Return the (X, Y) coordinate for the center point of the cell that contains the specified text.  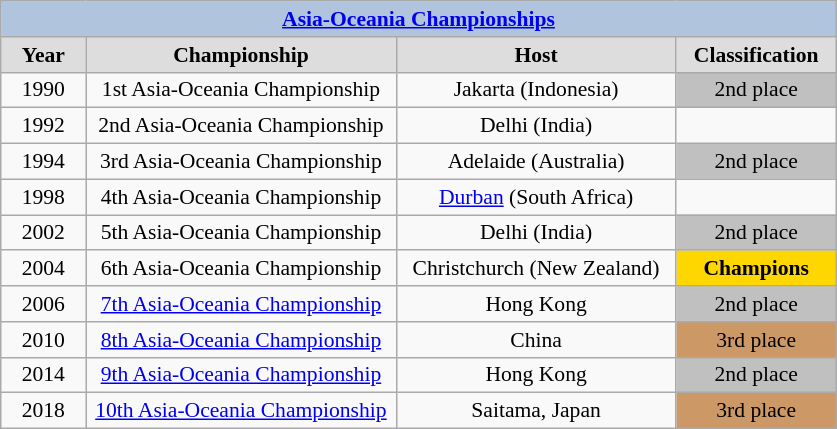
Champions (756, 269)
2010 (44, 340)
Saitama, Japan (536, 411)
Year (44, 55)
2004 (44, 269)
10th Asia-Oceania Championship (241, 411)
1992 (44, 126)
China (536, 340)
Host (536, 55)
Jakarta (Indonesia) (536, 90)
9th Asia-Oceania Championship (241, 375)
Durban (South Africa) (536, 197)
Championship (241, 55)
Adelaide (Australia) (536, 162)
5th Asia-Oceania Championship (241, 233)
Classification (756, 55)
3rd Asia-Oceania Championship (241, 162)
Asia-Oceania Championships (419, 19)
1994 (44, 162)
4th Asia-Oceania Championship (241, 197)
Christchurch (New Zealand) (536, 269)
7th Asia-Oceania Championship (241, 304)
2006 (44, 304)
1998 (44, 197)
6th Asia-Oceania Championship (241, 269)
1st Asia-Oceania Championship (241, 90)
2nd Asia-Oceania Championship (241, 126)
2018 (44, 411)
8th Asia-Oceania Championship (241, 340)
1990 (44, 90)
2014 (44, 375)
2002 (44, 233)
